Return the (X, Y) coordinate for the center point of the cell that contains the specified text.  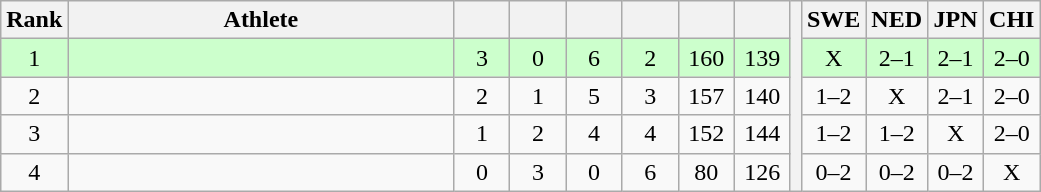
144 (762, 134)
CHI (1012, 20)
157 (706, 96)
80 (706, 172)
160 (706, 58)
NED (897, 20)
Rank (34, 20)
SWE (833, 20)
139 (762, 58)
JPN (956, 20)
126 (762, 172)
140 (762, 96)
Athlete (261, 20)
152 (706, 134)
5 (594, 96)
